Scan for the cell matching the given text and deliver its [x, y] coordinate at center. 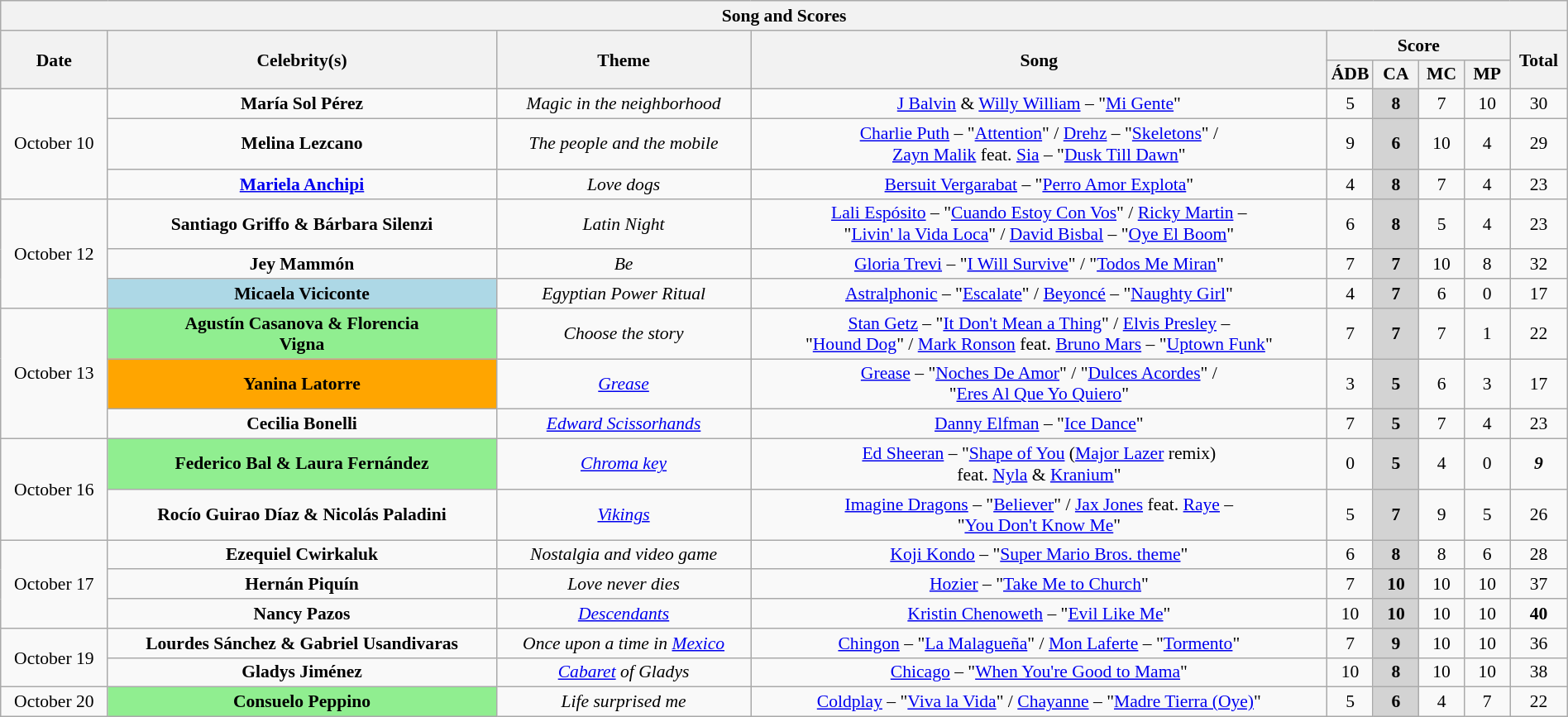
Mariela Anchipi [302, 184]
Grease – "Noches De Amor" / "Dulces Acordes" / "Eres Al Que Yo Quiero" [1039, 384]
Agustín Casanova & Florencia Vigna [302, 334]
1 [1487, 334]
Love dogs [624, 184]
MP [1487, 74]
Nostalgia and video game [624, 555]
Cabaret of Gladys [624, 672]
María Sol Pérez [302, 104]
October 12 [55, 253]
37 [1538, 585]
Score [1419, 45]
Bersuit Vergarabat – "Perro Amor Explota" [1039, 184]
Santiago Griffo & Bárbara Silenzi [302, 223]
J Balvin & Willy William – "Mi Gente" [1039, 104]
Grease [624, 384]
October 20 [55, 702]
Be [624, 265]
28 [1538, 555]
MC [1442, 74]
Gloria Trevi – "I Will Survive" / "Todos Me Miran" [1039, 265]
Imagine Dragons – "Believer" / Jax Jones feat. Raye – "You Don't Know Me" [1039, 514]
Astralphonic – "Escalate" / Beyoncé – "Naughty Girl" [1039, 294]
Rocío Guirao Díaz & Nicolás Paladini [302, 514]
Song and Scores [784, 16]
30 [1538, 104]
Micaela Viciconte [302, 294]
Celebrity(s) [302, 60]
Chroma key [624, 465]
Latin Night [624, 223]
October 10 [55, 144]
Life surprised me [624, 702]
Chicago – "When You're Good to Mama" [1039, 672]
Lourdes Sánchez & Gabriel Usandivaras [302, 643]
Ezequiel Cwirkaluk [302, 555]
ÁDB [1350, 74]
Date [55, 60]
Gladys Jiménez [302, 672]
Theme [624, 60]
Nancy Pazos [302, 614]
Total [1538, 60]
The people and the mobile [624, 144]
Consuelo Peppino [302, 702]
October 16 [55, 490]
Descendants [624, 614]
Yanina Latorre [302, 384]
Jey Mammón [302, 265]
38 [1538, 672]
Vikings [624, 514]
Coldplay – "Viva la Vida" / Chayanne – "Madre Tierra (Oye)" [1039, 702]
Lali Espósito – "Cuando Estoy Con Vos" / Ricky Martin – "Livin' la Vida Loca" / David Bisbal – "Oye El Boom" [1039, 223]
26 [1538, 514]
Kristin Chenoweth – "Evil Like Me" [1039, 614]
40 [1538, 614]
32 [1538, 265]
Chingon – "La Malagueña" / Mon Laferte – "Tormento" [1039, 643]
Cecilia Bonelli [302, 424]
Choose the story [624, 334]
Federico Bal & Laura Fernández [302, 465]
Once upon a time in Mexico [624, 643]
29 [1538, 144]
Ed Sheeran – "Shape of You (Major Lazer remix) feat. Nyla & Kranium" [1039, 465]
Magic in the neighborhood [624, 104]
Egyptian Power Ritual [624, 294]
Hozier – "Take Me to Church" [1039, 585]
Koji Kondo – "Super Mario Bros. theme" [1039, 555]
36 [1538, 643]
Danny Elfman – "Ice Dance" [1039, 424]
Edward Scissorhands [624, 424]
CA [1396, 74]
October 19 [55, 658]
Melina Lezcano [302, 144]
October 13 [55, 374]
Stan Getz – "It Don't Mean a Thing" / Elvis Presley – "Hound Dog" / Mark Ronson feat. Bruno Mars – "Uptown Funk" [1039, 334]
Hernán Piquín [302, 585]
Song [1039, 60]
October 17 [55, 584]
Love never dies [624, 585]
Charlie Puth – "Attention" / Drehz – "Skeletons" /Zayn Malik feat. Sia – "Dusk Till Dawn" [1039, 144]
